For the text-containing cell, return its midpoint in [X, Y] coordinate format. 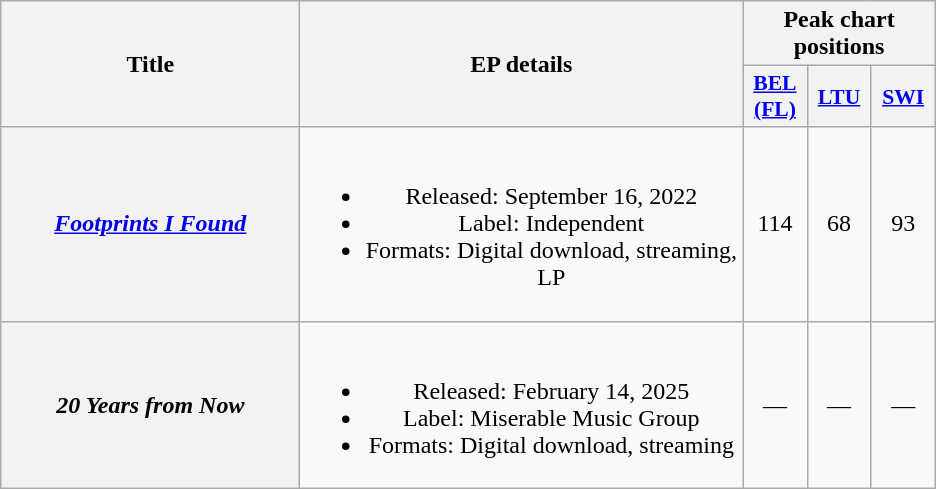
114 [775, 224]
SWI [903, 96]
LTU [839, 96]
93 [903, 224]
EP details [522, 64]
68 [839, 224]
Released: September 16, 2022Label: IndependentFormats: Digital download, streaming, LP [522, 224]
Released: February 14, 2025Label: Miserable Music GroupFormats: Digital download, streaming [522, 404]
20 Years from Now [150, 404]
BEL(FL) [775, 96]
Peak chart positions [839, 34]
Title [150, 64]
Footprints I Found [150, 224]
